Find where the given text appears and provide that cell's center as (x, y) coordinate. 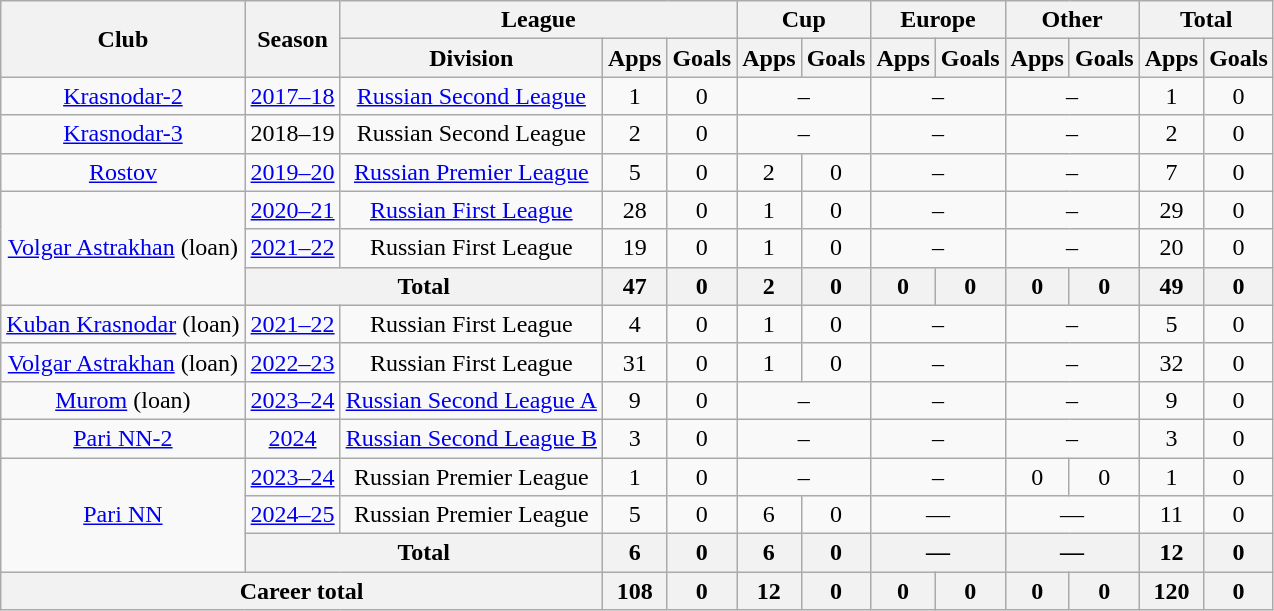
108 (634, 591)
7 (1171, 172)
Pari NN (123, 515)
League (538, 20)
11 (1171, 515)
32 (1171, 362)
2019–20 (292, 172)
Russian Second League B (471, 438)
28 (634, 210)
49 (1171, 286)
29 (1171, 210)
2024 (292, 438)
Pari NN-2 (123, 438)
2024–25 (292, 515)
Rostov (123, 172)
2020–21 (292, 210)
Murom (loan) (123, 400)
Europe (938, 20)
Russian Second League A (471, 400)
47 (634, 286)
Division (471, 58)
20 (1171, 248)
2022–23 (292, 362)
Club (123, 39)
2018–19 (292, 134)
Cup (804, 20)
19 (634, 248)
Krasnodar-3 (123, 134)
Season (292, 39)
31 (634, 362)
Kuban Krasnodar (loan) (123, 324)
120 (1171, 591)
4 (634, 324)
Other (1072, 20)
Career total (302, 591)
Krasnodar-2 (123, 96)
2017–18 (292, 96)
